Identify which cell holds the provided text, then report its (X, Y) central coordinate. 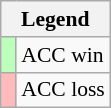
Legend (56, 19)
ACC loss (63, 90)
ACC win (63, 55)
